Output the [x, y] coordinate of the center of the cell containing the given text.  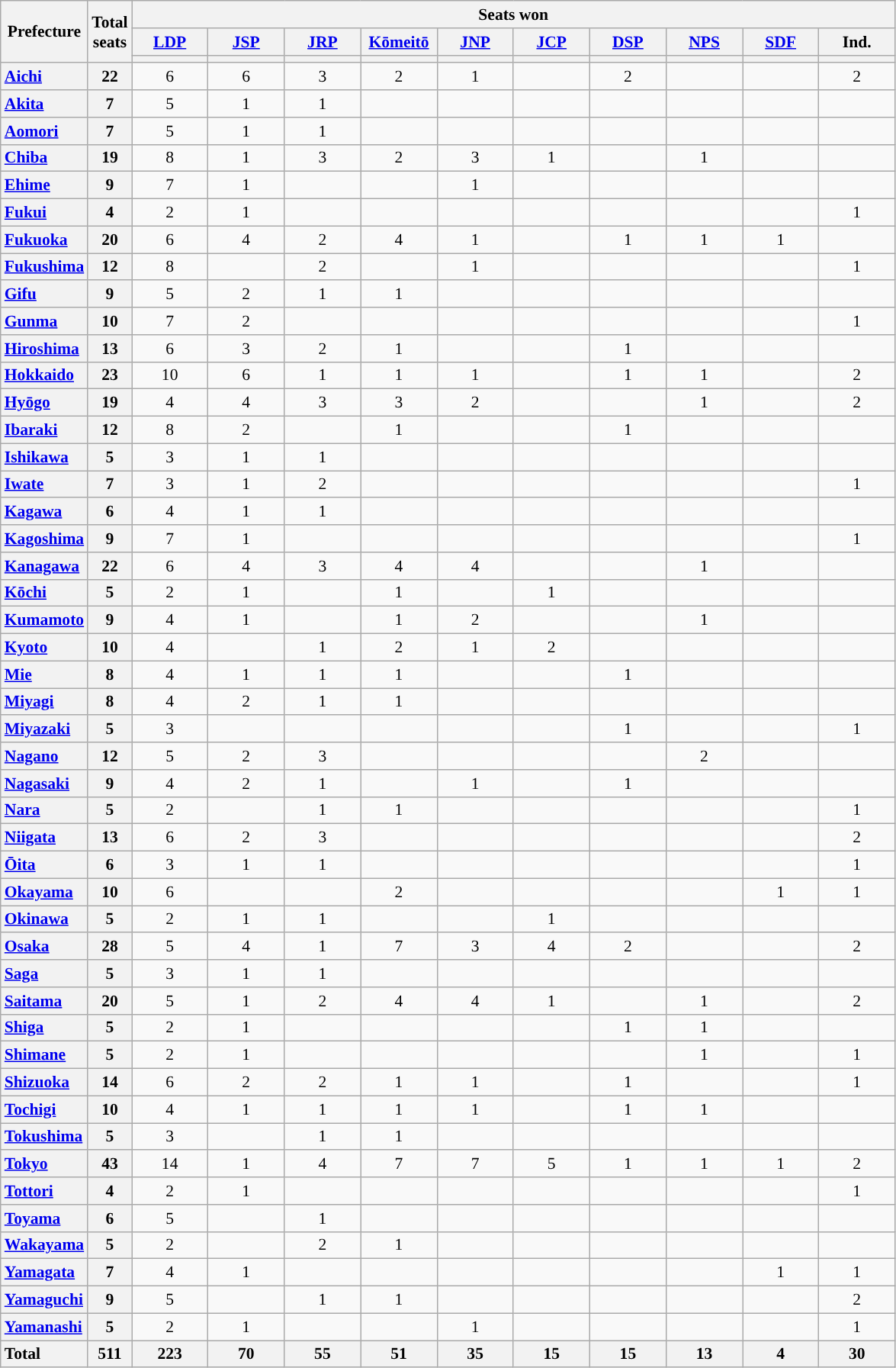
Total [44, 1354]
Fukushima [44, 267]
Kōmeitō [399, 42]
Fukui [44, 213]
43 [110, 1164]
DSP [628, 42]
511 [110, 1354]
35 [475, 1354]
Akita [44, 104]
Gifu [44, 295]
Iwate [44, 484]
JCP [551, 42]
51 [399, 1354]
Saitama [44, 1001]
Wakayama [44, 1245]
Fukuoka [44, 240]
Kanagawa [44, 566]
Hokkaido [44, 375]
Ōita [44, 865]
Shiga [44, 1028]
Yamaguchi [44, 1300]
Miyazaki [44, 729]
30 [857, 1354]
Nagasaki [44, 784]
70 [246, 1354]
Toyama [44, 1218]
Ibaraki [44, 430]
Ehime [44, 185]
Okinawa [44, 919]
NPS [704, 42]
JRP [323, 42]
Osaka [44, 947]
Niigata [44, 838]
Yamagata [44, 1273]
Miyagi [44, 702]
Ind. [857, 42]
Kagawa [44, 512]
Saga [44, 974]
55 [323, 1354]
Prefecture [44, 32]
Gunma [44, 321]
LDP [170, 42]
Chiba [44, 158]
Kyoto [44, 648]
Nagano [44, 756]
Yamanashi [44, 1327]
Aomori [44, 131]
Kagoshima [44, 539]
JSP [246, 42]
Tokyo [44, 1164]
Shizuoka [44, 1083]
Hyōgo [44, 403]
Ishikawa [44, 457]
23 [110, 375]
Mie [44, 674]
Totalseats [110, 32]
Tochigi [44, 1109]
28 [110, 947]
JNP [475, 42]
Hiroshima [44, 349]
Tottori [44, 1191]
223 [170, 1354]
Seats won [514, 14]
Aichi [44, 77]
Okayama [44, 892]
SDF [781, 42]
Shimane [44, 1055]
Tokushima [44, 1137]
Kumamoto [44, 620]
Kōchi [44, 593]
Nara [44, 810]
